Detect which cell encompasses the target text, then output its (x, y) center coordinate. 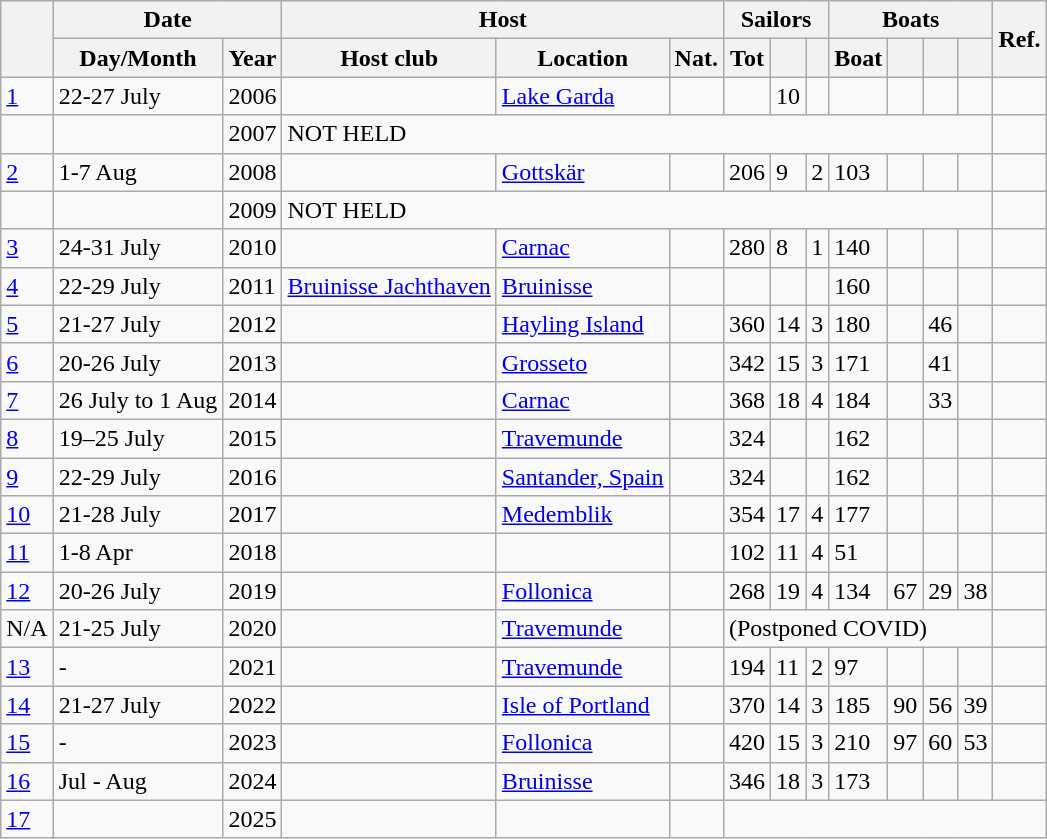
102 (746, 553)
Grosseto (582, 362)
2008 (252, 172)
2023 (252, 743)
2012 (252, 324)
Hayling Island (582, 324)
2011 (252, 286)
1-8 Apr (138, 553)
177 (858, 515)
173 (858, 781)
160 (858, 286)
Host club (389, 58)
1-7 Aug (138, 172)
2007 (252, 134)
185 (858, 705)
46 (940, 324)
Boat (858, 58)
22-27 July (138, 96)
Host (502, 20)
33 (940, 400)
370 (746, 705)
Isle of Portland (582, 705)
134 (858, 591)
2018 (252, 553)
6 (27, 362)
Tot (746, 58)
Nat. (696, 58)
16 (27, 781)
5 (27, 324)
2006 (252, 96)
210 (858, 743)
38 (976, 591)
53 (976, 743)
Medemblik (582, 515)
268 (746, 591)
21-28 July (138, 515)
2013 (252, 362)
2025 (252, 819)
2021 (252, 667)
90 (906, 705)
Sailors (776, 20)
41 (940, 362)
354 (746, 515)
Santander, Spain (582, 477)
194 (746, 667)
Lake Garda (582, 96)
346 (746, 781)
19–25 July (138, 438)
Location (582, 58)
206 (746, 172)
Ref. (1020, 39)
2024 (252, 781)
Gottskär (582, 172)
(Postponed COVID) (858, 629)
2016 (252, 477)
Date (168, 20)
39 (976, 705)
21-25 July (138, 629)
13 (27, 667)
Boats (911, 20)
2022 (252, 705)
342 (746, 362)
Jul - Aug (138, 781)
420 (746, 743)
2014 (252, 400)
171 (858, 362)
2019 (252, 591)
Bruinisse Jachthaven (389, 286)
103 (858, 172)
2015 (252, 438)
2020 (252, 629)
19 (788, 591)
12 (27, 591)
60 (940, 743)
67 (906, 591)
51 (858, 553)
26 July to 1 Aug (138, 400)
2009 (252, 210)
368 (746, 400)
2010 (252, 248)
140 (858, 248)
56 (940, 705)
Year (252, 58)
24-31 July (138, 248)
7 (27, 400)
180 (858, 324)
280 (746, 248)
2017 (252, 515)
Day/Month (138, 58)
360 (746, 324)
N/A (27, 629)
184 (858, 400)
29 (940, 591)
